Capture the cell that displays the provided text and extract its (X, Y) central coordinate. 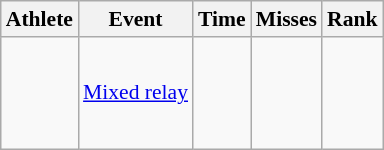
Time (222, 19)
Misses (286, 19)
Event (136, 19)
Athlete (40, 19)
Mixed relay (136, 93)
Rank (352, 19)
